Search for the cell housing the specified text and yield its [x, y] center coordinate. 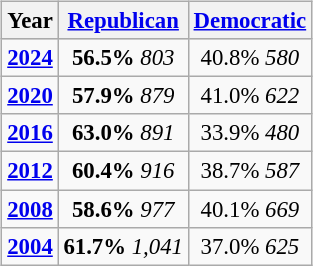
63.0% 891 [123, 133]
2024 [30, 58]
2012 [30, 171]
58.6% 977 [123, 209]
2020 [30, 96]
40.8% 580 [250, 58]
2008 [30, 209]
38.7% 587 [250, 171]
Year [30, 21]
57.9% 879 [123, 96]
Republican [123, 21]
Democratic [250, 21]
60.4% 916 [123, 171]
61.7% 1,041 [123, 246]
41.0% 622 [250, 96]
33.9% 480 [250, 133]
2004 [30, 246]
37.0% 625 [250, 246]
40.1% 669 [250, 209]
2016 [30, 133]
56.5% 803 [123, 58]
